Locate the cell with the specified text and output its (X, Y) center coordinate. 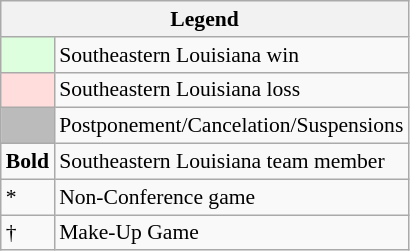
Legend (205, 19)
Southeastern Louisiana loss (231, 90)
Bold (28, 162)
Non-Conference game (231, 197)
Southeastern Louisiana team member (231, 162)
Make-Up Game (231, 233)
† (28, 233)
* (28, 197)
Postponement/Cancelation/Suspensions (231, 126)
Southeastern Louisiana win (231, 55)
